Detect which cell encompasses the target text, then output its [x, y] center coordinate. 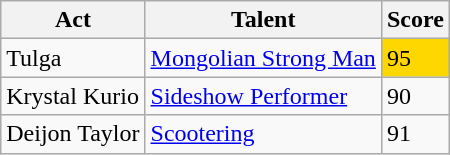
Deijon Taylor [73, 134]
Score [415, 20]
95 [415, 58]
90 [415, 96]
Tulga [73, 58]
Talent [263, 20]
Act [73, 20]
Mongolian Strong Man [263, 58]
91 [415, 134]
Sideshow Performer [263, 96]
Krystal Kurio [73, 96]
Scootering [263, 134]
